Detect which cell encompasses the target text, then output its [X, Y] center coordinate. 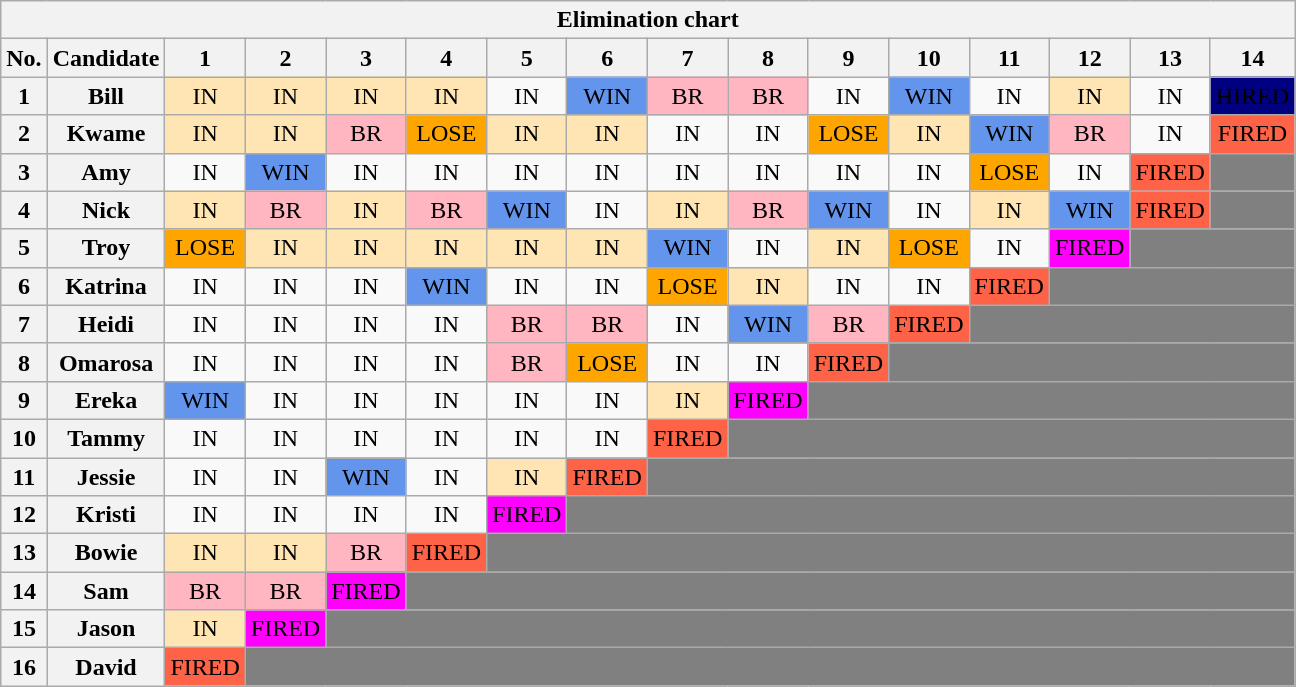
Tammy [106, 438]
HIRED [1252, 96]
Nick [106, 210]
Sam [106, 591]
Amy [106, 172]
Heidi [106, 324]
15 [24, 629]
Kristi [106, 515]
Elimination chart [648, 20]
16 [24, 667]
Troy [106, 248]
Katrina [106, 286]
No. [24, 58]
David [106, 667]
Bill [106, 96]
Jessie [106, 477]
Kwame [106, 134]
Omarosa [106, 362]
Jason [106, 629]
Bowie [106, 553]
Ereka [106, 400]
Candidate [106, 58]
